Search for the cell housing the specified text and yield its [X, Y] center coordinate. 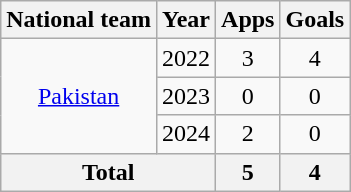
National team [79, 20]
Goals [315, 20]
3 [248, 58]
2023 [186, 96]
2 [248, 134]
Total [108, 172]
Pakistan [79, 96]
5 [248, 172]
2024 [186, 134]
Apps [248, 20]
Year [186, 20]
2022 [186, 58]
